Determine the (X, Y) coordinate at the center of the cell enclosing the given text.  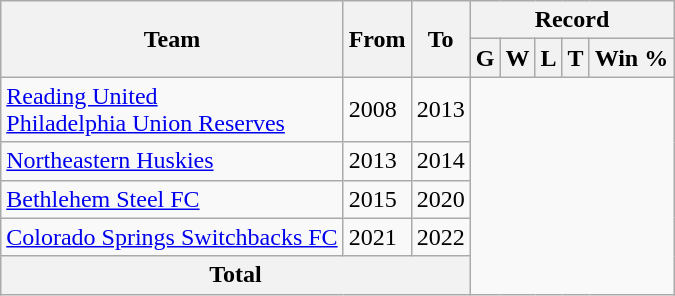
Total (236, 275)
G (485, 58)
From (377, 39)
Bethlehem Steel FC (172, 199)
2020 (440, 199)
2021 (377, 237)
Northeastern Huskies (172, 161)
L (548, 58)
To (440, 39)
Colorado Springs Switchbacks FC (172, 237)
Team (172, 39)
2022 (440, 237)
2015 (377, 199)
T (576, 58)
2014 (440, 161)
Win % (632, 58)
2008 (377, 110)
Record (572, 20)
W (518, 58)
Reading United Philadelphia Union Reserves (172, 110)
